Return the (x, y) coordinate for the center point of the cell that contains the specified text.  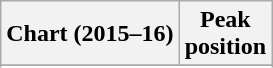
Peak position (225, 34)
Chart (2015–16) (90, 34)
